Determine the [X, Y] coordinate at the center of the cell enclosing the given text.  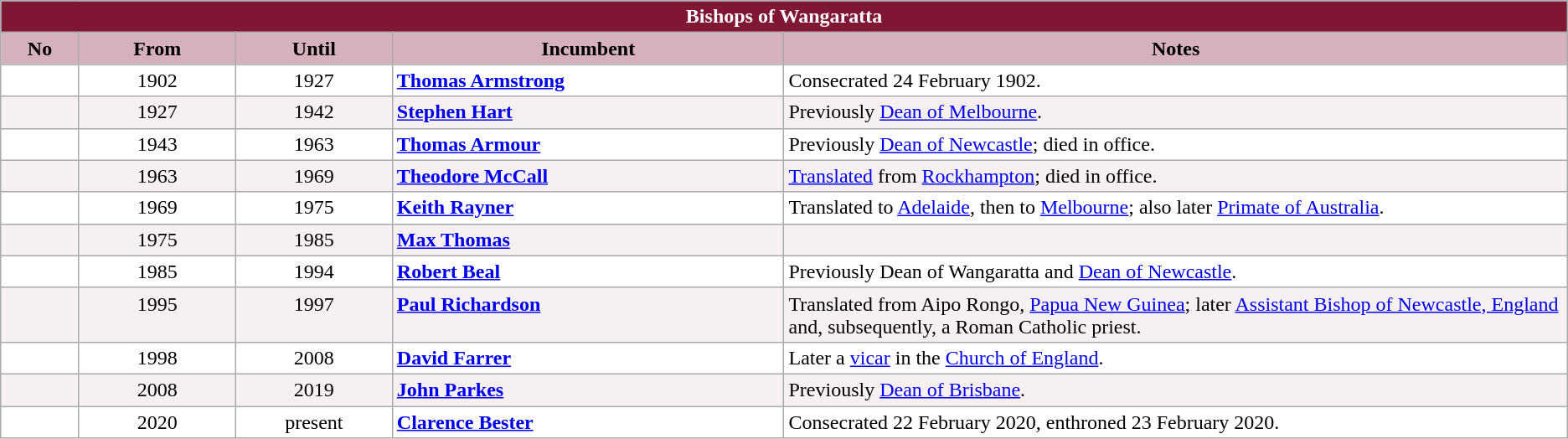
1943 [157, 144]
1997 [313, 315]
Previously Dean of Newcastle; died in office. [1176, 144]
Robert Beal [588, 271]
Incumbent [588, 49]
1994 [313, 271]
No [40, 49]
Previously Dean of Wangaratta and Dean of Newcastle. [1176, 271]
Thomas Armour [588, 144]
David Farrer [588, 358]
present [313, 421]
Consecrated 22 February 2020, enthroned 23 February 2020. [1176, 421]
Max Thomas [588, 240]
Notes [1176, 49]
Previously Dean of Brisbane. [1176, 390]
John Parkes [588, 390]
Translated to Adelaide, then to Melbourne; also later Primate of Australia. [1176, 208]
Bishops of Wangaratta [784, 17]
Clarence Bester [588, 421]
From [157, 49]
1902 [157, 80]
Theodore McCall [588, 176]
1998 [157, 358]
Translated from Aipo Rongo, Papua New Guinea; later Assistant Bishop of Newcastle, England and, subsequently, a Roman Catholic priest. [1176, 315]
Paul Richardson [588, 315]
Stephen Hart [588, 112]
2020 [157, 421]
1995 [157, 315]
Keith Rayner [588, 208]
Translated from Rockhampton; died in office. [1176, 176]
Thomas Armstrong [588, 80]
1942 [313, 112]
Until [313, 49]
2019 [313, 390]
Previously Dean of Melbourne. [1176, 112]
Consecrated 24 February 1902. [1176, 80]
Later a vicar in the Church of England. [1176, 358]
